Provide the [x, y] coordinate of the cell's center where the given text is located.  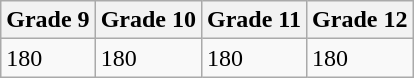
Grade 12 [360, 20]
Grade 10 [148, 20]
Grade 11 [254, 20]
Grade 9 [48, 20]
